For the text-containing cell, return its midpoint in [x, y] coordinate format. 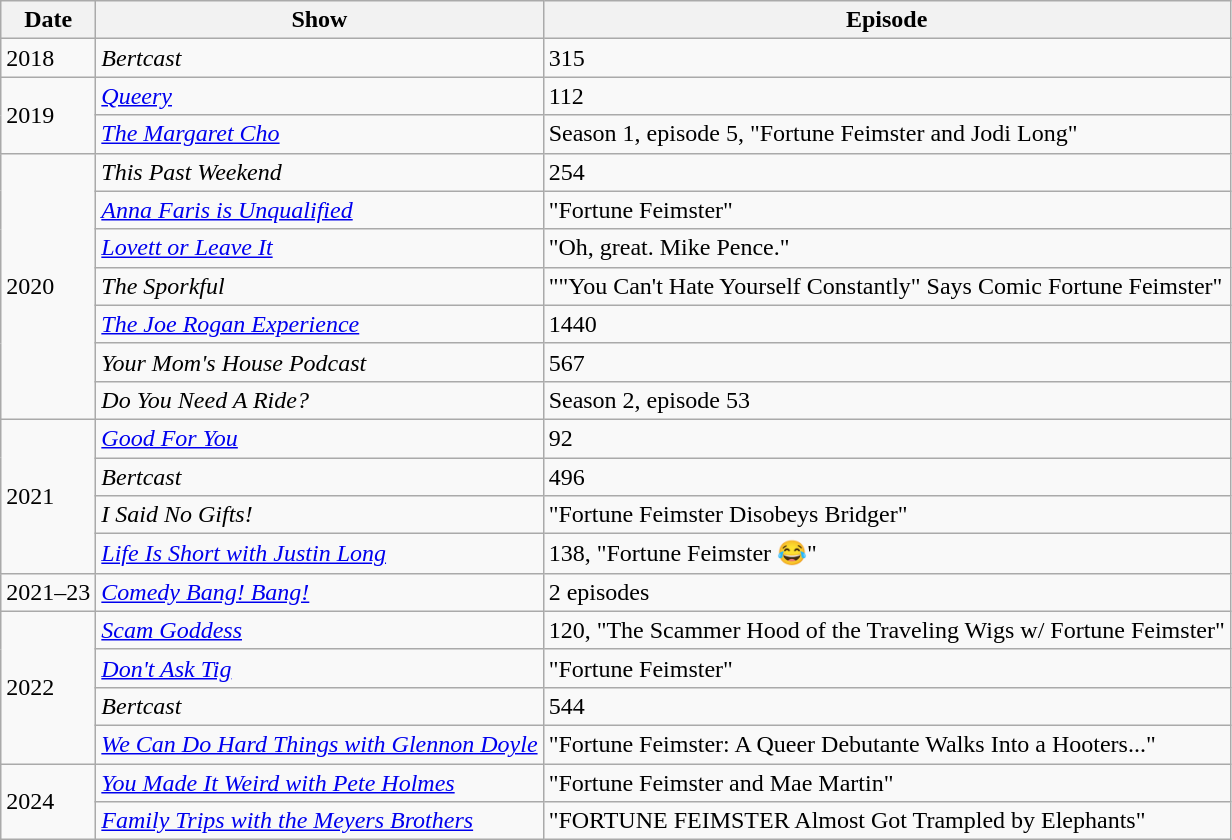
Do You Need A Ride? [320, 400]
Show [320, 20]
2018 [48, 58]
544 [886, 706]
Anna Faris is Unqualified [320, 210]
Episode [886, 20]
Queery [320, 96]
138, "Fortune Feimster 😂" [886, 554]
112 [886, 96]
"Fortune Feimster and Mae Martin" [886, 783]
Season 1, episode 5, "Fortune Feimster and Jodi Long" [886, 134]
Date [48, 20]
You Made It Weird with Pete Holmes [320, 783]
92 [886, 438]
"Fortune Feimster Disobeys Bridger" [886, 515]
2020 [48, 286]
2022 [48, 687]
This Past Weekend [320, 172]
"Fortune Feimster: A Queer Debutante Walks Into a Hooters..." [886, 744]
The Sporkful [320, 286]
We Can Do Hard Things with Glennon Doyle [320, 744]
Comedy Bang! Bang! [320, 592]
567 [886, 362]
496 [886, 477]
Life Is Short with Justin Long [320, 554]
Your Mom's House Podcast [320, 362]
Good For You [320, 438]
""You Can't Hate Yourself Constantly" Says Comic Fortune Feimster" [886, 286]
2021 [48, 496]
"Oh, great. Mike Pence." [886, 248]
Scam Goddess [320, 630]
2019 [48, 115]
The Joe Rogan Experience [320, 324]
The Margaret Cho [320, 134]
1440 [886, 324]
315 [886, 58]
Season 2, episode 53 [886, 400]
2021–23 [48, 592]
Don't Ask Tig [320, 668]
2 episodes [886, 592]
"FORTUNE FEIMSTER Almost Got Trampled by Elephants" [886, 821]
I Said No Gifts! [320, 515]
120, "The Scammer Hood of the Traveling Wigs w/ Fortune Feimster" [886, 630]
Family Trips with the Meyers Brothers [320, 821]
Lovett or Leave It [320, 248]
2024 [48, 802]
254 [886, 172]
